Identify which cell holds the provided text, then report its [x, y] central coordinate. 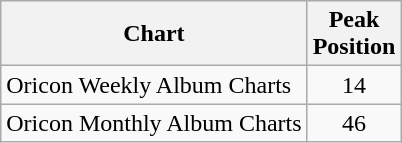
PeakPosition [354, 34]
46 [354, 123]
Oricon Monthly Album Charts [154, 123]
14 [354, 85]
Oricon Weekly Album Charts [154, 85]
Chart [154, 34]
